Search for the cell housing the specified text and yield its (x, y) center coordinate. 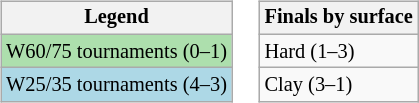
Finals by surface (339, 18)
Hard (1–3) (339, 51)
Clay (3–1) (339, 85)
Legend (116, 18)
W60/75 tournaments (0–1) (116, 51)
W25/35 tournaments (4–3) (116, 85)
